Output the (x, y) coordinate of the center of the cell containing the given text.  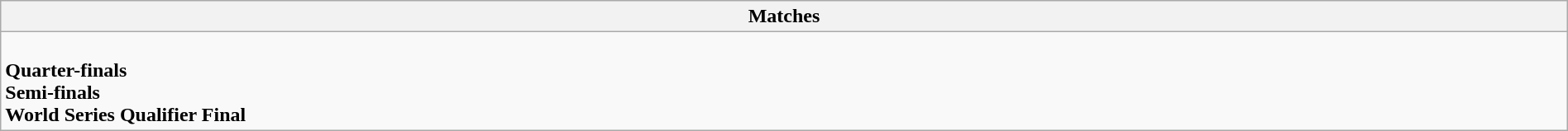
Quarter-finals Semi-finals World Series Qualifier Final (784, 81)
Matches (784, 16)
